Search for the cell housing the specified text and yield its (X, Y) center coordinate. 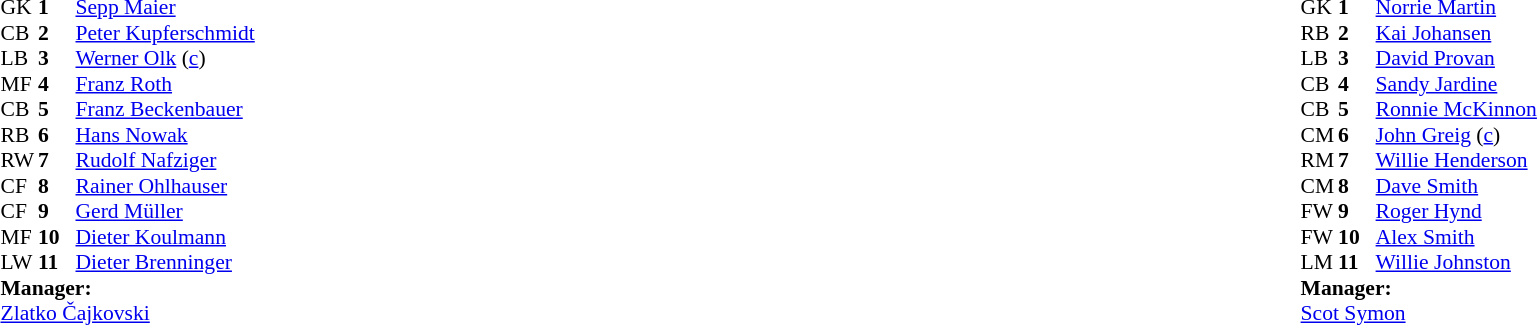
Franz Beckenbauer (166, 109)
Sandy Jardine (1456, 84)
LW (19, 263)
RW (19, 161)
Roger Hynd (1456, 211)
John Greig (c) (1456, 135)
LM (1320, 263)
RM (1320, 161)
Dieter Koulmann (166, 237)
Rudolf Nafziger (166, 161)
Peter Kupferschmidt (166, 33)
Hans Nowak (166, 135)
Dieter Brenninger (166, 263)
Dave Smith (1456, 186)
Willie Henderson (1456, 161)
Franz Roth (166, 84)
Rainer Ohlhauser (166, 186)
Werner Olk (c) (166, 59)
Gerd Müller (166, 211)
Willie Johnston (1456, 263)
David Provan (1456, 59)
Ronnie McKinnon (1456, 109)
Alex Smith (1456, 237)
Kai Johansen (1456, 33)
